Capture the cell that displays the provided text and extract its (x, y) central coordinate. 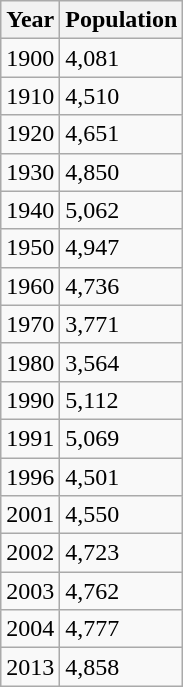
4,501 (122, 477)
1940 (30, 210)
4,081 (122, 58)
4,510 (122, 96)
2002 (30, 553)
1990 (30, 400)
5,112 (122, 400)
4,762 (122, 591)
3,564 (122, 362)
1980 (30, 362)
1920 (30, 134)
2004 (30, 629)
5,062 (122, 210)
4,777 (122, 629)
Population (122, 20)
5,069 (122, 438)
4,550 (122, 515)
4,651 (122, 134)
1991 (30, 438)
4,736 (122, 286)
2003 (30, 591)
4,723 (122, 553)
1970 (30, 324)
1950 (30, 248)
1996 (30, 477)
1960 (30, 286)
1910 (30, 96)
1930 (30, 172)
4,947 (122, 248)
Year (30, 20)
4,858 (122, 667)
3,771 (122, 324)
4,850 (122, 172)
2001 (30, 515)
2013 (30, 667)
1900 (30, 58)
